Output the (x, y) coordinate of the center of the cell containing the given text.  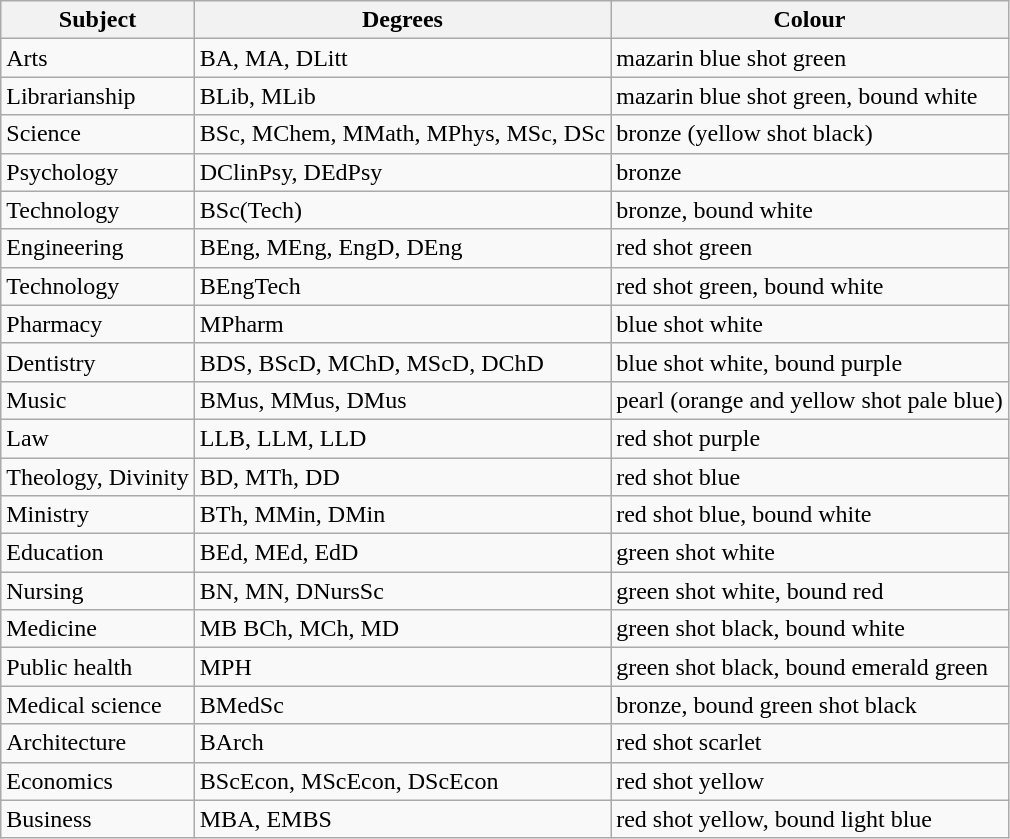
pearl (orange and yellow shot pale blue) (810, 400)
BTh, MMin, DMin (402, 515)
red shot green (810, 248)
red shot green, bound white (810, 286)
blue shot white, bound purple (810, 362)
Music (98, 400)
green shot black, bound white (810, 629)
Medicine (98, 629)
Architecture (98, 743)
DClinPsy, DEdPsy (402, 172)
green shot white, bound red (810, 591)
bronze (yellow shot black) (810, 134)
red shot scarlet (810, 743)
Law (98, 438)
Nursing (98, 591)
Degrees (402, 20)
BEd, MEd, EdD (402, 553)
Pharmacy (98, 324)
red shot blue (810, 477)
Psychology (98, 172)
red shot yellow, bound light blue (810, 819)
Librarianship (98, 96)
red shot yellow (810, 781)
mazarin blue shot green (810, 58)
Theology, Divinity (98, 477)
BSc(Tech) (402, 210)
BSc, MChem, MMath, MPhys, MSc, DSc (402, 134)
BN, MN, DNursSc (402, 591)
red shot blue, bound white (810, 515)
Medical science (98, 705)
BLib, MLib (402, 96)
green shot black, bound emerald green (810, 667)
MBA, EMBS (402, 819)
BA, MA, DLitt (402, 58)
Arts (98, 58)
LLB, LLM, LLD (402, 438)
Dentistry (98, 362)
Public health (98, 667)
MB BCh, MCh, MD (402, 629)
BD, MTh, DD (402, 477)
Education (98, 553)
bronze, bound green shot black (810, 705)
Science (98, 134)
BArch (402, 743)
bronze, bound white (810, 210)
BEngTech (402, 286)
red shot purple (810, 438)
bronze (810, 172)
BMus, MMus, DMus (402, 400)
Economics (98, 781)
Business (98, 819)
MPharm (402, 324)
blue shot white (810, 324)
green shot white (810, 553)
Colour (810, 20)
BEng, MEng, EngD, DEng (402, 248)
mazarin blue shot green, bound white (810, 96)
Ministry (98, 515)
Engineering (98, 248)
BMedSc (402, 705)
MPH (402, 667)
Subject (98, 20)
BScEcon, MScEcon, DScEcon (402, 781)
BDS, BScD, MChD, MScD, DChD (402, 362)
